Determine the [x, y] coordinate at the center of the cell enclosing the given text.  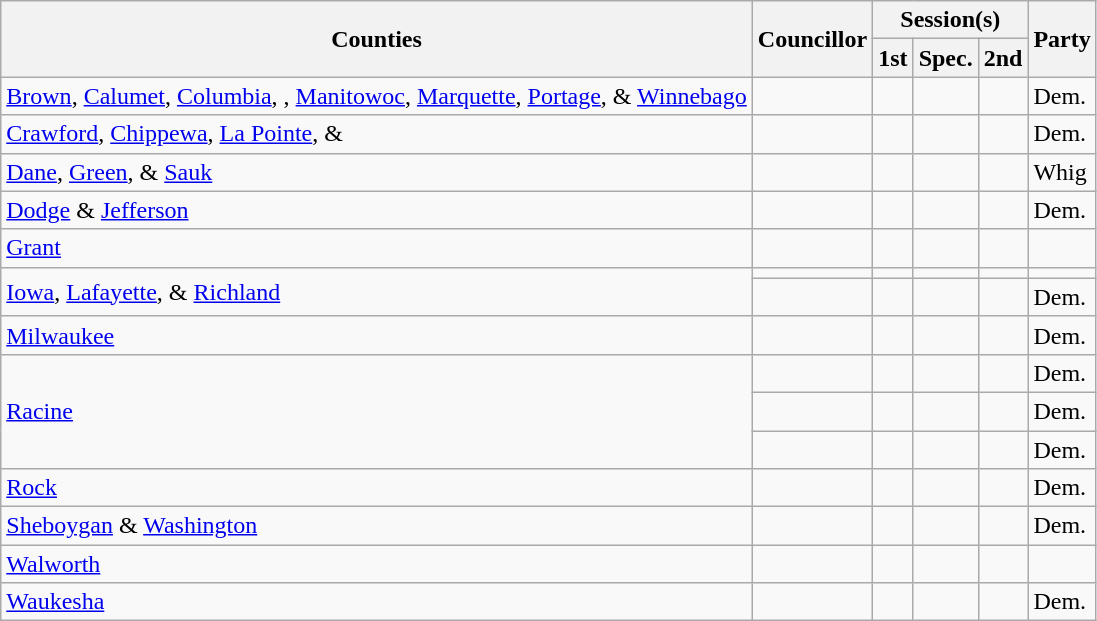
Counties [377, 39]
Sheboygan & Washington [377, 526]
Iowa, Lafayette, & Richland [377, 292]
1st [893, 58]
Grant [377, 248]
Walworth [377, 564]
Waukesha [377, 602]
Crawford, Chippewa, La Pointe, & [377, 134]
Session(s) [950, 20]
Brown, Calumet, Columbia, , Manitowoc, Marquette, Portage, & Winnebago [377, 96]
Dodge & Jefferson [377, 210]
Racine [377, 411]
Whig [1062, 172]
Councillor [812, 39]
Party [1062, 39]
Milwaukee [377, 335]
Spec. [946, 58]
Dane, Green, & Sauk [377, 172]
2nd [1003, 58]
Rock [377, 488]
